From the cell containing the given text, extract its center point as [X, Y] coordinate. 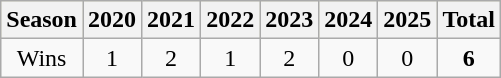
Season [42, 20]
Wins [42, 58]
2024 [348, 20]
2023 [290, 20]
2022 [230, 20]
2020 [112, 20]
2025 [408, 20]
6 [469, 58]
2021 [172, 20]
Total [469, 20]
